Locate the cell with the specified text and output its (X, Y) center coordinate. 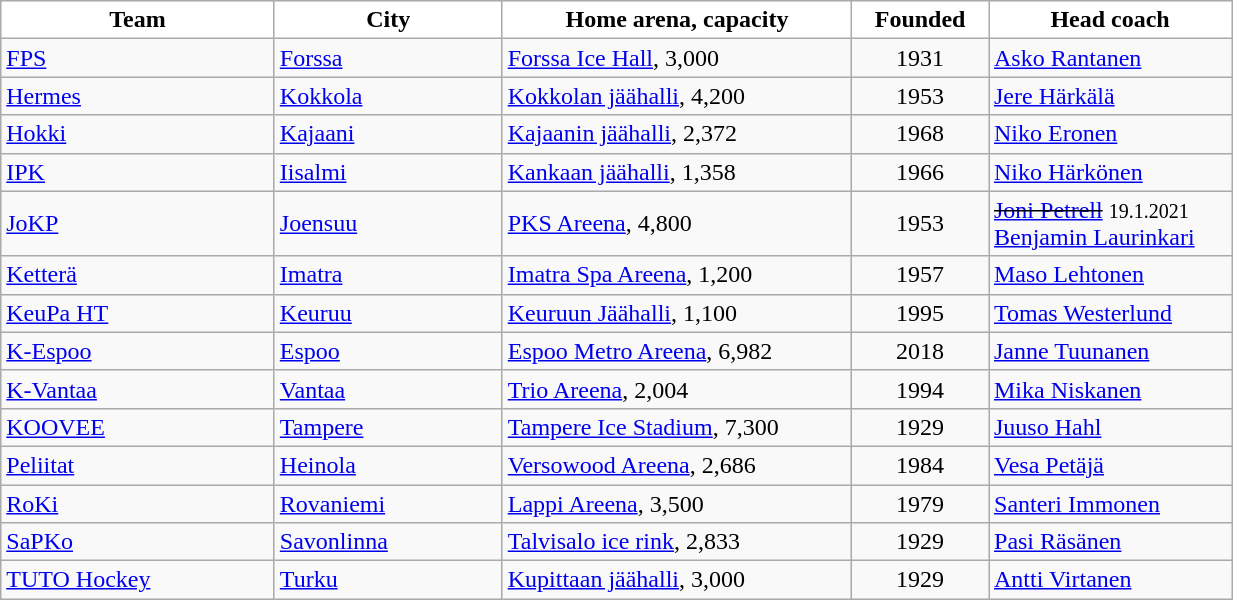
Antti Virtanen (1110, 580)
1966 (920, 172)
KeuPa HT (138, 313)
Maso Lehtonen (1110, 275)
Team (138, 20)
Turku (388, 580)
Home arena, capacity (677, 20)
Juuso Hahl (1110, 427)
K-Espoo (138, 351)
Kankaan jäähalli, 1,358 (677, 172)
FPS (138, 58)
Kajaani (388, 134)
PKS Areena, 4,800 (677, 224)
1968 (920, 134)
TUTO Hockey (138, 580)
Lappi Areena, 3,500 (677, 503)
Hokki (138, 134)
Kajaanin jäähalli, 2,372 (677, 134)
KOOVEE (138, 427)
1931 (920, 58)
Forssa Ice Hall, 3,000 (677, 58)
Janne Tuunanen (1110, 351)
Tampere (388, 427)
1979 (920, 503)
Tomas Westerlund (1110, 313)
Heinola (388, 465)
Ketterä (138, 275)
JoKP (138, 224)
Niko Eronen (1110, 134)
K-Vantaa (138, 389)
Jere Härkälä (1110, 96)
Vesa Petäjä (1110, 465)
1984 (920, 465)
Imatra (388, 275)
Espoo (388, 351)
Forssa (388, 58)
SaPKo (138, 542)
Joensuu (388, 224)
Iisalmi (388, 172)
1995 (920, 313)
Savonlinna (388, 542)
Kokkola (388, 96)
Joni Petrell 19.1.2021 Benjamin Laurinkari (1110, 224)
IPK (138, 172)
Hermes (138, 96)
2018 (920, 351)
Vantaa (388, 389)
Head coach (1110, 20)
Espoo Metro Areena, 6,982 (677, 351)
Mika Niskanen (1110, 389)
Kokkolan jäähalli, 4,200 (677, 96)
1994 (920, 389)
1957 (920, 275)
Versowood Areena, 2,686 (677, 465)
Peliitat (138, 465)
Rovaniemi (388, 503)
Founded (920, 20)
Imatra Spa Areena, 1,200 (677, 275)
Talvisalo ice rink, 2,833 (677, 542)
RoKi (138, 503)
Tampere Ice Stadium, 7,300 (677, 427)
Trio Areena, 2,004 (677, 389)
Keuruu (388, 313)
Keuruun Jäähalli, 1,100 (677, 313)
Kupittaan jäähalli, 3,000 (677, 580)
Pasi Räsänen (1110, 542)
Niko Härkönen (1110, 172)
Santeri Immonen (1110, 503)
City (388, 20)
Asko Rantanen (1110, 58)
